Locate the cell with the specified text and output its (X, Y) center coordinate. 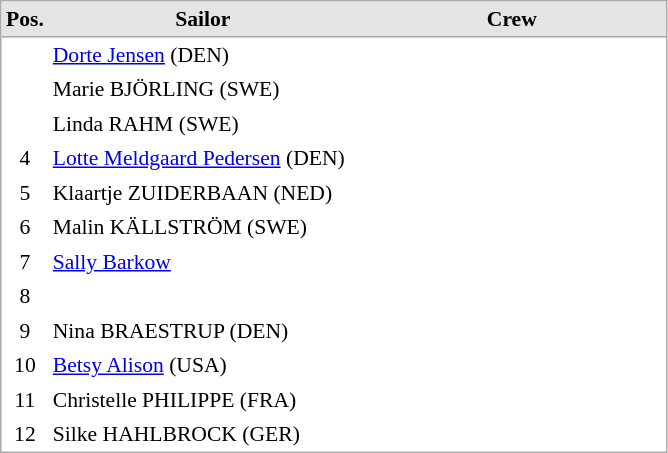
8 (26, 296)
Sally Barkow (202, 261)
12 (26, 434)
Christelle PHILIPPE (FRA) (202, 399)
4 (26, 158)
9 (26, 331)
5 (26, 193)
Malin KÄLLSTRÖM (SWE) (202, 227)
Marie BJÖRLING (SWE) (202, 89)
Crew (512, 20)
Dorte Jensen (DEN) (202, 55)
11 (26, 399)
Pos. (26, 20)
Klaartje ZUIDERBAAN (NED) (202, 193)
Linda RAHM (SWE) (202, 123)
10 (26, 365)
7 (26, 261)
Betsy Alison (USA) (202, 365)
Sailor (202, 20)
Lotte Meldgaard Pedersen (DEN) (202, 158)
Nina BRAESTRUP (DEN) (202, 331)
Silke HAHLBROCK (GER) (202, 434)
6 (26, 227)
